Return the [X, Y] coordinate for the center point of the cell that contains the specified text.  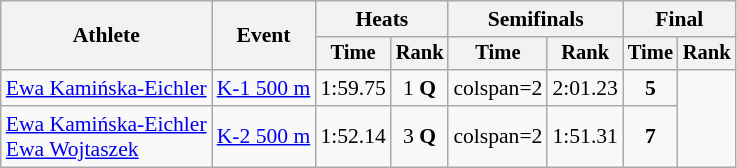
Event [264, 36]
1:52.14 [352, 136]
Heats [382, 19]
Ewa Kamińska-Eichler [106, 88]
7 [650, 136]
2:01.23 [584, 88]
Ewa Kamińska-EichlerEwa Wojtaszek [106, 136]
K-2 500 m [264, 136]
Athlete [106, 36]
K-1 500 m [264, 88]
Semifinals [536, 19]
1 Q [420, 88]
1:51.31 [584, 136]
1:59.75 [352, 88]
Final [679, 19]
5 [650, 88]
3 Q [420, 136]
